From the cell containing the given text, extract its center point as [x, y] coordinate. 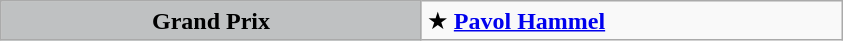
Grand Prix [212, 21]
★ Pavol Hammel [632, 21]
